From the cell containing the given text, extract its center point as (x, y) coordinate. 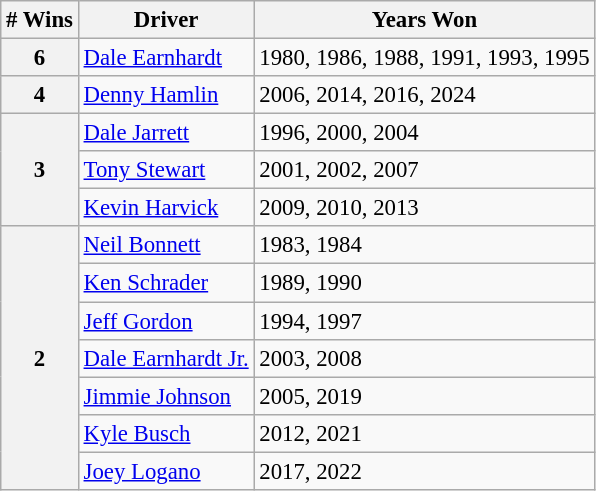
2017, 2022 (424, 471)
1996, 2000, 2004 (424, 133)
4 (40, 95)
Dale Earnhardt (166, 58)
Dale Earnhardt Jr. (166, 358)
1983, 1984 (424, 245)
2009, 2010, 2013 (424, 208)
Driver (166, 20)
Years Won (424, 20)
1980, 1986, 1988, 1991, 1993, 1995 (424, 58)
Dale Jarrett (166, 133)
1989, 1990 (424, 283)
1994, 1997 (424, 321)
Kevin Harvick (166, 208)
3 (40, 170)
2005, 2019 (424, 396)
Denny Hamlin (166, 95)
2001, 2002, 2007 (424, 170)
Jeff Gordon (166, 321)
2012, 2021 (424, 433)
Neil Bonnett (166, 245)
2006, 2014, 2016, 2024 (424, 95)
Ken Schrader (166, 283)
Kyle Busch (166, 433)
2 (40, 358)
6 (40, 58)
Joey Logano (166, 471)
Jimmie Johnson (166, 396)
# Wins (40, 20)
Tony Stewart (166, 170)
2003, 2008 (424, 358)
